Detect which cell encompasses the target text, then output its (x, y) center coordinate. 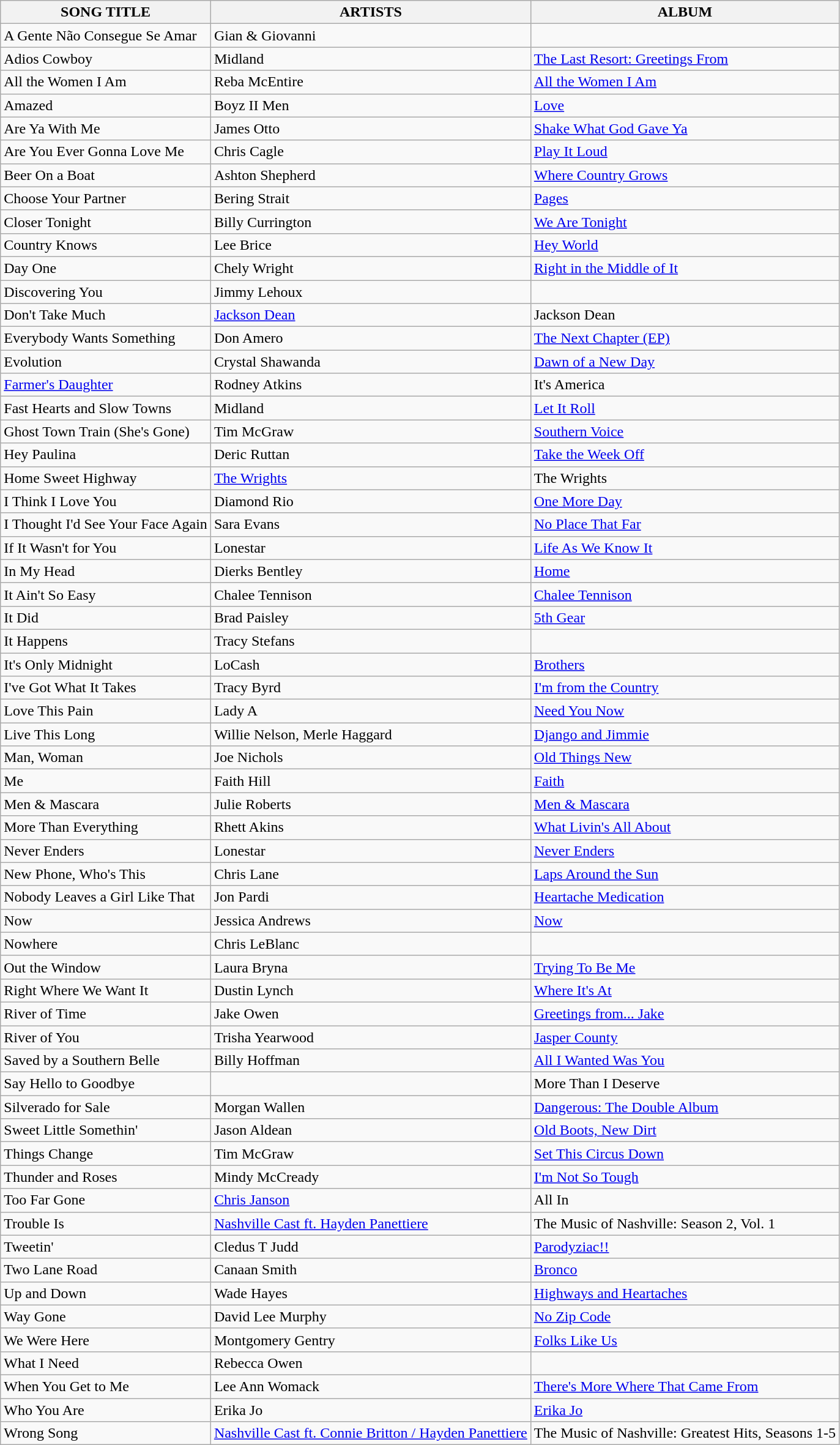
Trisha Yearwood (371, 1037)
There's More Where That Came From (685, 1386)
All In (685, 1200)
Things Change (106, 1154)
We Are Tonight (685, 222)
River of You (106, 1037)
I've Got What It Takes (106, 688)
Morgan Wallen (371, 1107)
Adios Cowboy (106, 59)
Old Things New (685, 758)
Nobody Leaves a Girl Like That (106, 897)
Billy Currington (371, 222)
Life As We Know It (685, 548)
Trouble Is (106, 1223)
The Next Chapter (EP) (685, 338)
5th Gear (685, 618)
Nashville Cast ft. Hayden Panettiere (371, 1223)
Rhett Akins (371, 827)
We Were Here (106, 1340)
Love This Pain (106, 711)
Fast Hearts and Slow Towns (106, 408)
New Phone, Who's This (106, 874)
Ashton Shepherd (371, 175)
Brothers (685, 664)
Tracy Stefans (371, 641)
I Think I Love You (106, 501)
Southern Voice (685, 431)
Where It's At (685, 990)
What Livin's All About (685, 827)
ALBUM (685, 12)
Are You Ever Gonna Love Me (106, 152)
Set This Circus Down (685, 1154)
Cledus T Judd (371, 1247)
A Gente Não Consegue Se Amar (106, 35)
Nashville Cast ft. Connie Britton / Hayden Panettiere (371, 1433)
Jason Aldean (371, 1130)
Tracy Byrd (371, 688)
Silverado for Sale (106, 1107)
Chris Janson (371, 1200)
SONG TITLE (106, 12)
Right Where We Want It (106, 990)
Shake What God Gave Ya (685, 129)
Wade Hayes (371, 1293)
Choose Your Partner (106, 198)
Julie Roberts (371, 804)
Out the Window (106, 967)
Thunder and Roses (106, 1177)
I'm from the Country (685, 688)
Deric Ruttan (371, 455)
Heartache Medication (685, 897)
Chely Wright (371, 268)
Take the Week Off (685, 455)
Dangerous: The Double Album (685, 1107)
Play It Loud (685, 152)
If It Wasn't for You (106, 548)
Canaan Smith (371, 1270)
LoCash (371, 664)
It Did (106, 618)
Old Boots, New Dirt (685, 1130)
ARTISTS (371, 12)
Reba McEntire (371, 82)
Parodyziac!! (685, 1247)
Diamond Rio (371, 501)
Love (685, 105)
Jake Owen (371, 1014)
Nowhere (106, 944)
Mindy McCready (371, 1177)
Boyz II Men (371, 105)
Two Lane Road (106, 1270)
It Ain't So Easy (106, 594)
Way Gone (106, 1316)
Wrong Song (106, 1433)
Chris Lane (371, 874)
No Place That Far (685, 525)
Hey Paulina (106, 455)
No Zip Code (685, 1316)
Crystal Shawanda (371, 362)
More Than I Deserve (685, 1084)
Jessica Andrews (371, 920)
Greetings from... Jake (685, 1014)
Amazed (106, 105)
River of Time (106, 1014)
I Thought I'd See Your Face Again (106, 525)
Saved by a Southern Belle (106, 1061)
Home (685, 571)
Rebecca Owen (371, 1363)
Don't Take Much (106, 315)
Willie Nelson, Merle Haggard (371, 734)
Let It Roll (685, 408)
Need You Now (685, 711)
Faith (685, 781)
Lee Ann Womack (371, 1386)
Brad Paisley (371, 618)
Right in the Middle of It (685, 268)
The Music of Nashville: Season 2, Vol. 1 (685, 1223)
Chris LeBlanc (371, 944)
Pages (685, 198)
Dustin Lynch (371, 990)
Me (106, 781)
Lady A (371, 711)
Tweetin' (106, 1247)
Are Ya With Me (106, 129)
Django and Jimmie (685, 734)
The Last Resort: Greetings From (685, 59)
Jasper County (685, 1037)
Say Hello to Goodbye (106, 1084)
One More Day (685, 501)
Who You Are (106, 1410)
Beer On a Boat (106, 175)
All I Wanted Was You (685, 1061)
Hey World (685, 245)
It's Only Midnight (106, 664)
I'm Not So Tough (685, 1177)
Gian & Giovanni (371, 35)
Up and Down (106, 1293)
Jon Pardi (371, 897)
Country Knows (106, 245)
Lee Brice (371, 245)
Discovering You (106, 292)
Man, Woman (106, 758)
Dawn of a New Day (685, 362)
More Than Everything (106, 827)
What I Need (106, 1363)
Folks Like Us (685, 1340)
Evolution (106, 362)
Joe Nichols (371, 758)
Billy Hoffman (371, 1061)
Chris Cagle (371, 152)
Sweet Little Somethin' (106, 1130)
Montgomery Gentry (371, 1340)
It's America (685, 385)
Sara Evans (371, 525)
Highways and Heartaches (685, 1293)
James Otto (371, 129)
Bronco (685, 1270)
Everybody Wants Something (106, 338)
Don Amero (371, 338)
Farmer's Daughter (106, 385)
Rodney Atkins (371, 385)
Laps Around the Sun (685, 874)
In My Head (106, 571)
Where Country Grows (685, 175)
Faith Hill (371, 781)
Trying To Be Me (685, 967)
Jimmy Lehoux (371, 292)
Ghost Town Train (She's Gone) (106, 431)
David Lee Murphy (371, 1316)
When You Get to Me (106, 1386)
Laura Bryna (371, 967)
Home Sweet Highway (106, 478)
Dierks Bentley (371, 571)
The Music of Nashville: Greatest Hits, Seasons 1-5 (685, 1433)
Bering Strait (371, 198)
Day One (106, 268)
Live This Long (106, 734)
Too Far Gone (106, 1200)
Closer Tonight (106, 222)
It Happens (106, 641)
